Extract the (X, Y) coordinate from the center of the cell holding the provided text.  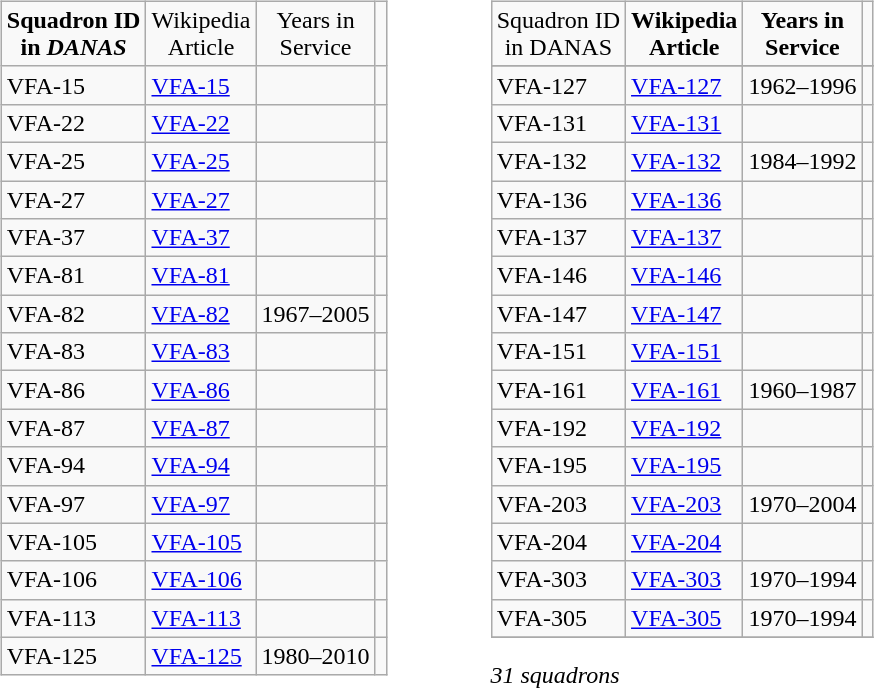
1962–1996 (802, 85)
1980–2010 (316, 656)
1967–2005 (316, 314)
1984–1992 (802, 161)
1960–1987 (802, 390)
1970–2004 (802, 504)
